Output the [x, y] coordinate of the center of the cell containing the given text.  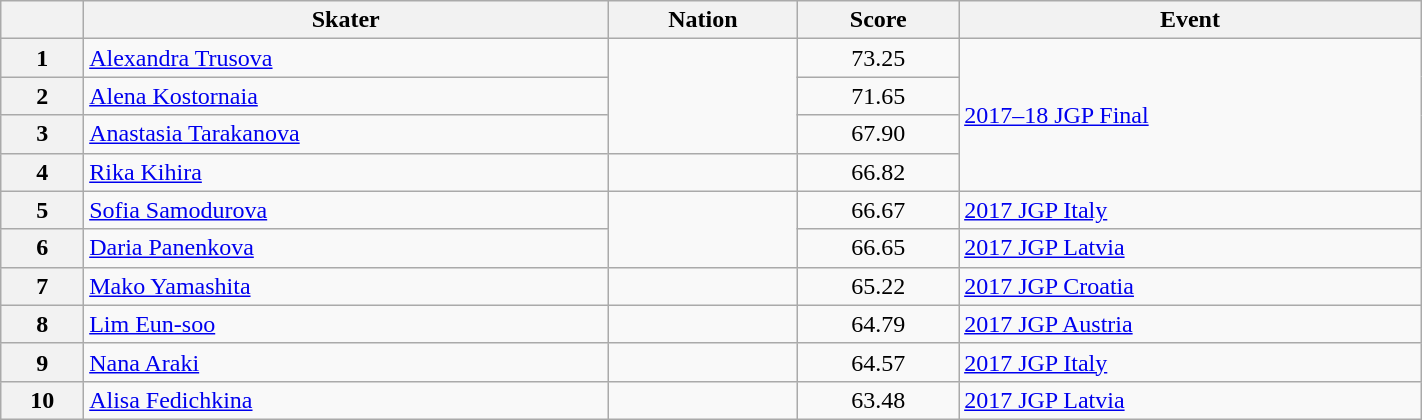
Sofia Samodurova [346, 210]
63.48 [878, 400]
9 [42, 362]
Alexandra Trusova [346, 58]
Rika Kihira [346, 172]
Mako Yamashita [346, 286]
Event [1190, 20]
10 [42, 400]
Lim Eun-soo [346, 324]
7 [42, 286]
Skater [346, 20]
2017 JGP Austria [1190, 324]
4 [42, 172]
Alena Kostornaia [346, 96]
5 [42, 210]
Alisa Fedichkina [346, 400]
66.82 [878, 172]
2017 JGP Croatia [1190, 286]
1 [42, 58]
Nana Araki [346, 362]
6 [42, 248]
64.79 [878, 324]
Score [878, 20]
64.57 [878, 362]
2 [42, 96]
8 [42, 324]
65.22 [878, 286]
Anastasia Tarakanova [346, 134]
2017–18 JGP Final [1190, 115]
Nation [703, 20]
67.90 [878, 134]
66.65 [878, 248]
Daria Panenkova [346, 248]
73.25 [878, 58]
66.67 [878, 210]
3 [42, 134]
71.65 [878, 96]
